Pinpoint the cell where the given text exists, returning its (x, y) midpoint coordinate. 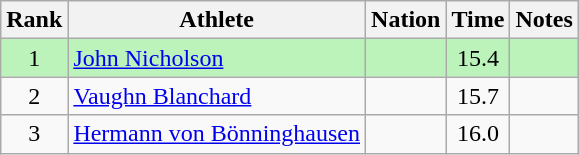
Notes (544, 20)
Hermann von Bönninghausen (217, 134)
15.4 (478, 58)
16.0 (478, 134)
Athlete (217, 20)
Nation (406, 20)
3 (34, 134)
John Nicholson (217, 58)
15.7 (478, 96)
Time (478, 20)
Rank (34, 20)
Vaughn Blanchard (217, 96)
1 (34, 58)
2 (34, 96)
